Output the [X, Y] coordinate of the center of the cell containing the given text.  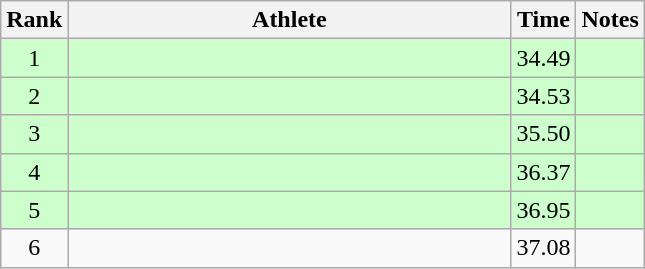
2 [34, 96]
1 [34, 58]
34.49 [544, 58]
3 [34, 134]
35.50 [544, 134]
5 [34, 210]
4 [34, 172]
36.95 [544, 210]
Rank [34, 20]
37.08 [544, 248]
Athlete [290, 20]
34.53 [544, 96]
Time [544, 20]
6 [34, 248]
Notes [610, 20]
36.37 [544, 172]
